Output the [x, y] coordinate of the center of the cell containing the given text.  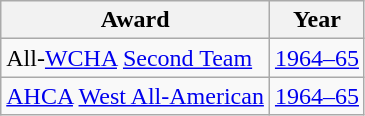
AHCA West All-American [136, 96]
Award [136, 20]
Year [316, 20]
All-WCHA Second Team [136, 58]
